From the cell containing the given text, extract its center point as [x, y] coordinate. 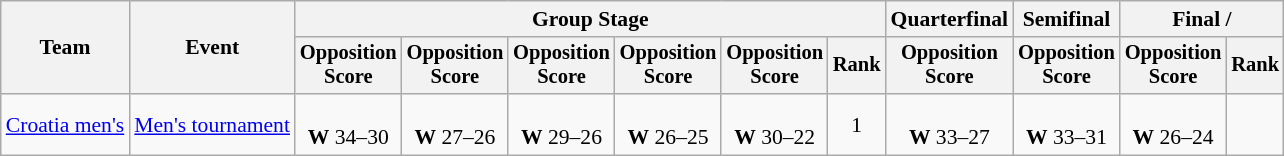
W 30–22 [774, 124]
W 33–27 [950, 124]
Final / [1202, 19]
W 26–24 [1174, 124]
W 29–26 [562, 124]
W 33–31 [1066, 124]
Semifinal [1066, 19]
Group Stage [590, 19]
Event [212, 48]
W 27–26 [456, 124]
Men's tournament [212, 124]
W 26–25 [668, 124]
Team [66, 48]
Croatia men's [66, 124]
1 [857, 124]
W 34–30 [348, 124]
Quarterfinal [950, 19]
